Detect which cell encompasses the target text, then output its [X, Y] center coordinate. 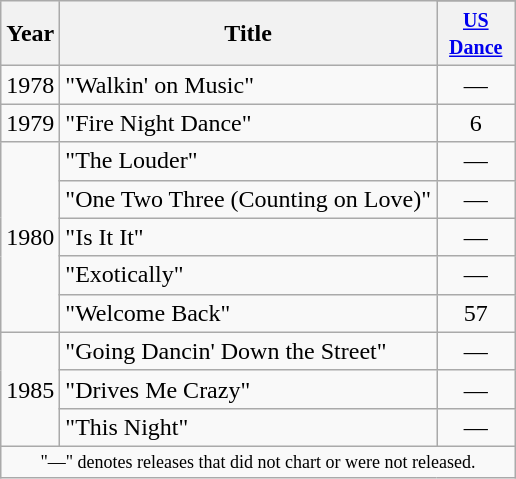
"The Louder" [248, 161]
US Dance [476, 34]
"Exotically" [248, 275]
Year [30, 34]
"Fire Night Dance" [248, 123]
1985 [30, 389]
1978 [30, 85]
"This Night" [248, 427]
1980 [30, 237]
"Is It It" [248, 237]
6 [476, 123]
"—" denotes releases that did not chart or were not released. [258, 462]
"Going Dancin' Down the Street" [248, 351]
"Drives Me Crazy" [248, 389]
57 [476, 313]
"Welcome Back" [248, 313]
1979 [30, 123]
"One Two Three (Counting on Love)" [248, 199]
"Walkin' on Music" [248, 85]
Title [248, 34]
